Extract the [x, y] coordinate from the center of the cell holding the provided text.  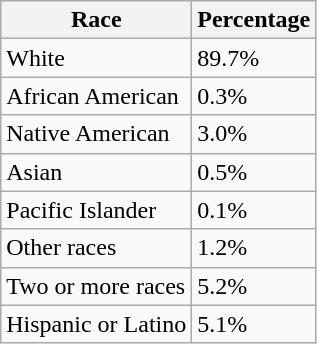
Two or more races [96, 286]
Asian [96, 172]
0.1% [254, 210]
0.5% [254, 172]
3.0% [254, 134]
Native American [96, 134]
Hispanic or Latino [96, 324]
African American [96, 96]
89.7% [254, 58]
Pacific Islander [96, 210]
Race [96, 20]
Percentage [254, 20]
White [96, 58]
1.2% [254, 248]
Other races [96, 248]
0.3% [254, 96]
5.1% [254, 324]
5.2% [254, 286]
